Return [X, Y] of the center of cell containing provided text 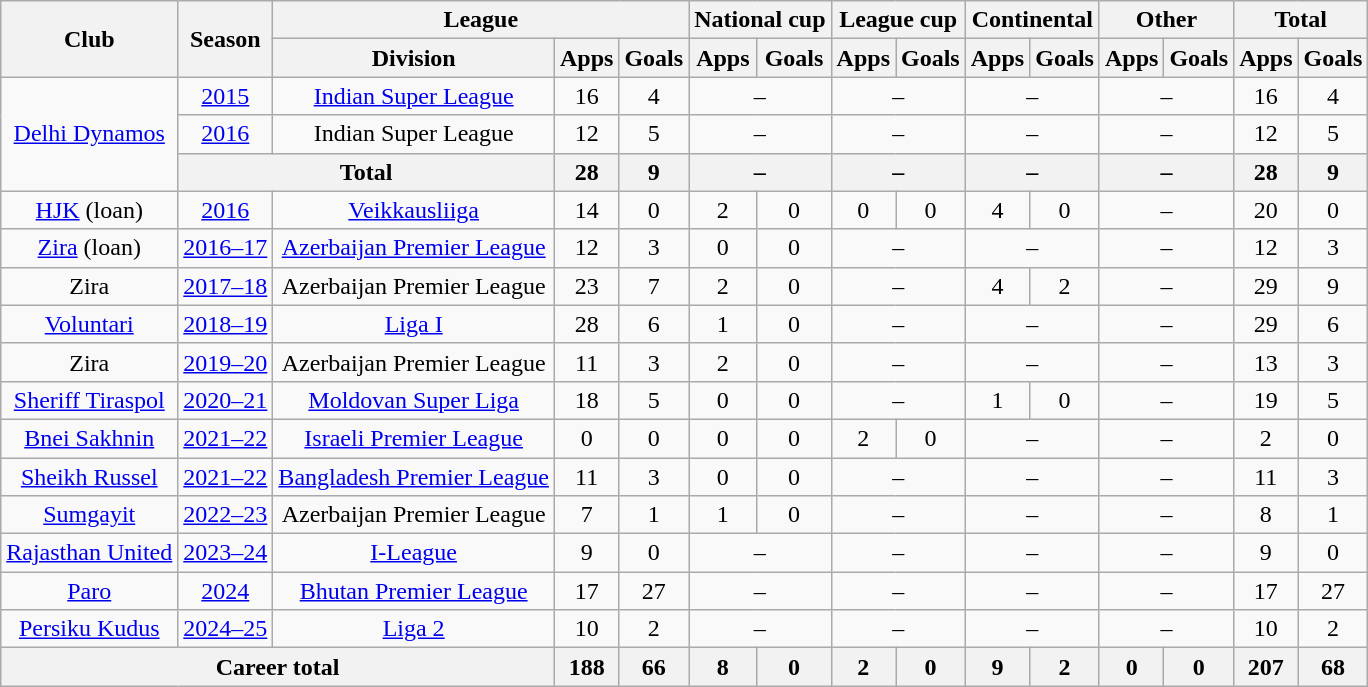
Division [414, 58]
19 [1266, 400]
Moldovan Super Liga [414, 400]
HJK (loan) [90, 210]
18 [586, 400]
23 [586, 286]
14 [586, 210]
Sumgayit [90, 515]
Rajasthan United [90, 553]
Persiku Kudus [90, 629]
2016–17 [226, 248]
2019–20 [226, 362]
68 [1333, 667]
2018–19 [226, 324]
66 [654, 667]
Club [90, 39]
Voluntari [90, 324]
Sheikh Russel [90, 477]
National cup [760, 20]
207 [1266, 667]
188 [586, 667]
Zira (loan) [90, 248]
Delhi Dynamos [90, 134]
Bangladesh Premier League [414, 477]
Career total [278, 667]
Israeli Premier League [414, 438]
Liga 2 [414, 629]
Bnei Sakhnin [90, 438]
2015 [226, 96]
2020–21 [226, 400]
Season [226, 39]
I-League [414, 553]
2023–24 [226, 553]
2024 [226, 591]
Veikkausliiga [414, 210]
Liga I [414, 324]
Bhutan Premier League [414, 591]
League [481, 20]
2022–23 [226, 515]
Other [1166, 20]
Paro [90, 591]
2017–18 [226, 286]
Continental [1032, 20]
13 [1266, 362]
League cup [898, 20]
20 [1266, 210]
Sheriff Tiraspol [90, 400]
2024–25 [226, 629]
